Extract the (x, y) coordinate from the center of the cell holding the provided text.  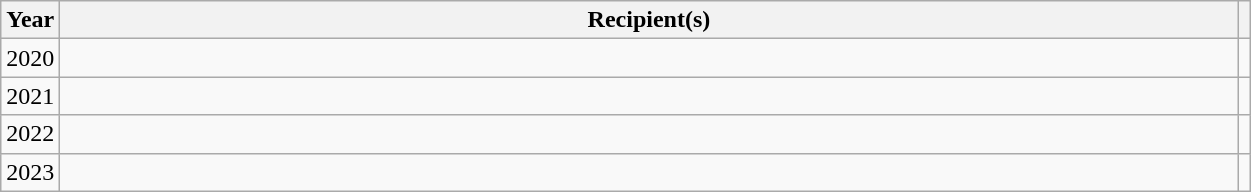
2021 (30, 96)
2020 (30, 58)
2022 (30, 134)
Recipient(s) (649, 20)
2023 (30, 172)
Year (30, 20)
